From the cell containing the given text, extract its center point as (X, Y) coordinate. 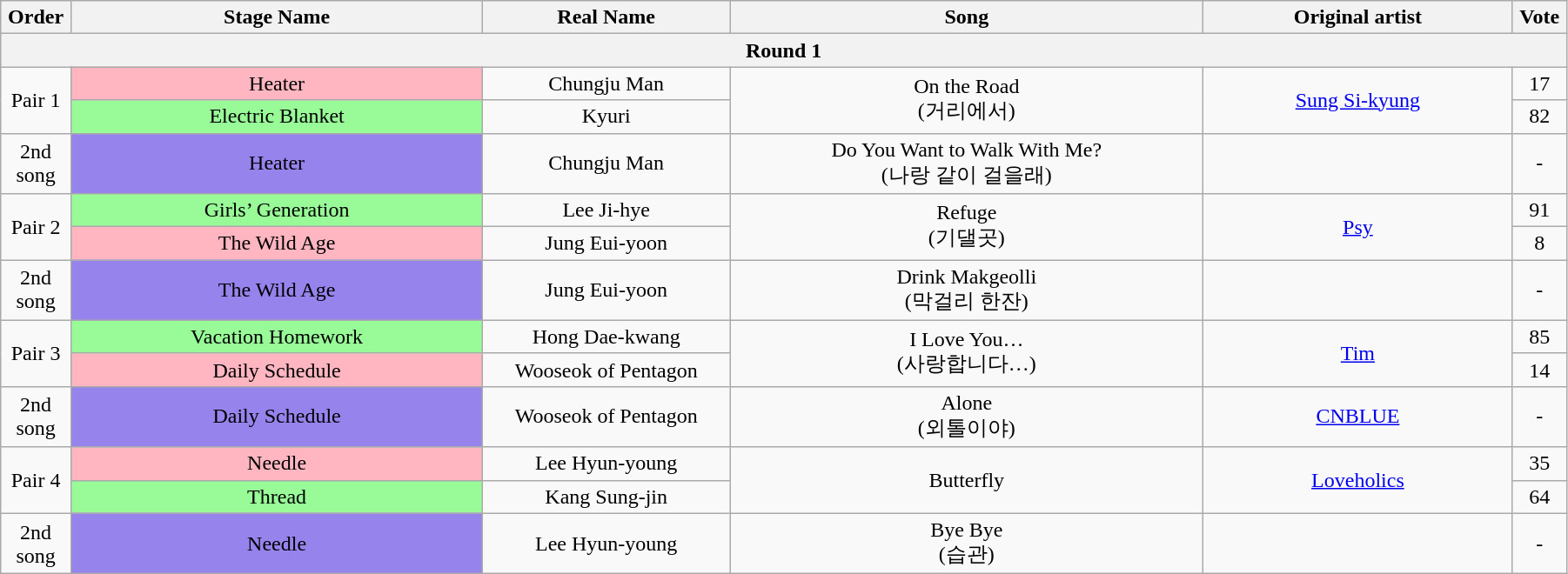
CNBLUE (1357, 417)
Lee Ji-hye (606, 210)
Butterfly (967, 480)
14 (1540, 370)
Drink Makgeolli(막걸리 한잔) (967, 290)
Thread (277, 497)
I Love You…(사랑합니다…) (967, 353)
Stage Name (277, 17)
Vacation Homework (277, 337)
Tim (1357, 353)
Loveholics (1357, 480)
82 (1540, 117)
91 (1540, 210)
Round 1 (784, 50)
Pair 1 (37, 100)
Alone(외톨이야) (967, 417)
Bye Bye(습관) (967, 544)
Song (967, 17)
Psy (1357, 227)
Hong Dae-kwang (606, 337)
Real Name (606, 17)
Electric Blanket (277, 117)
Do You Want to Walk With Me?(나랑 같이 걸을래) (967, 164)
Kang Sung-jin (606, 497)
Vote (1540, 17)
Pair 3 (37, 353)
85 (1540, 337)
64 (1540, 497)
Sung Si-kyung (1357, 100)
Pair 2 (37, 227)
8 (1540, 244)
Pair 4 (37, 480)
Girls’ Generation (277, 210)
Order (37, 17)
On the Road(거리에서) (967, 100)
Original artist (1357, 17)
17 (1540, 83)
Kyuri (606, 117)
Refuge(기댈곳) (967, 227)
35 (1540, 464)
